Detect which cell encompasses the target text, then output its (X, Y) center coordinate. 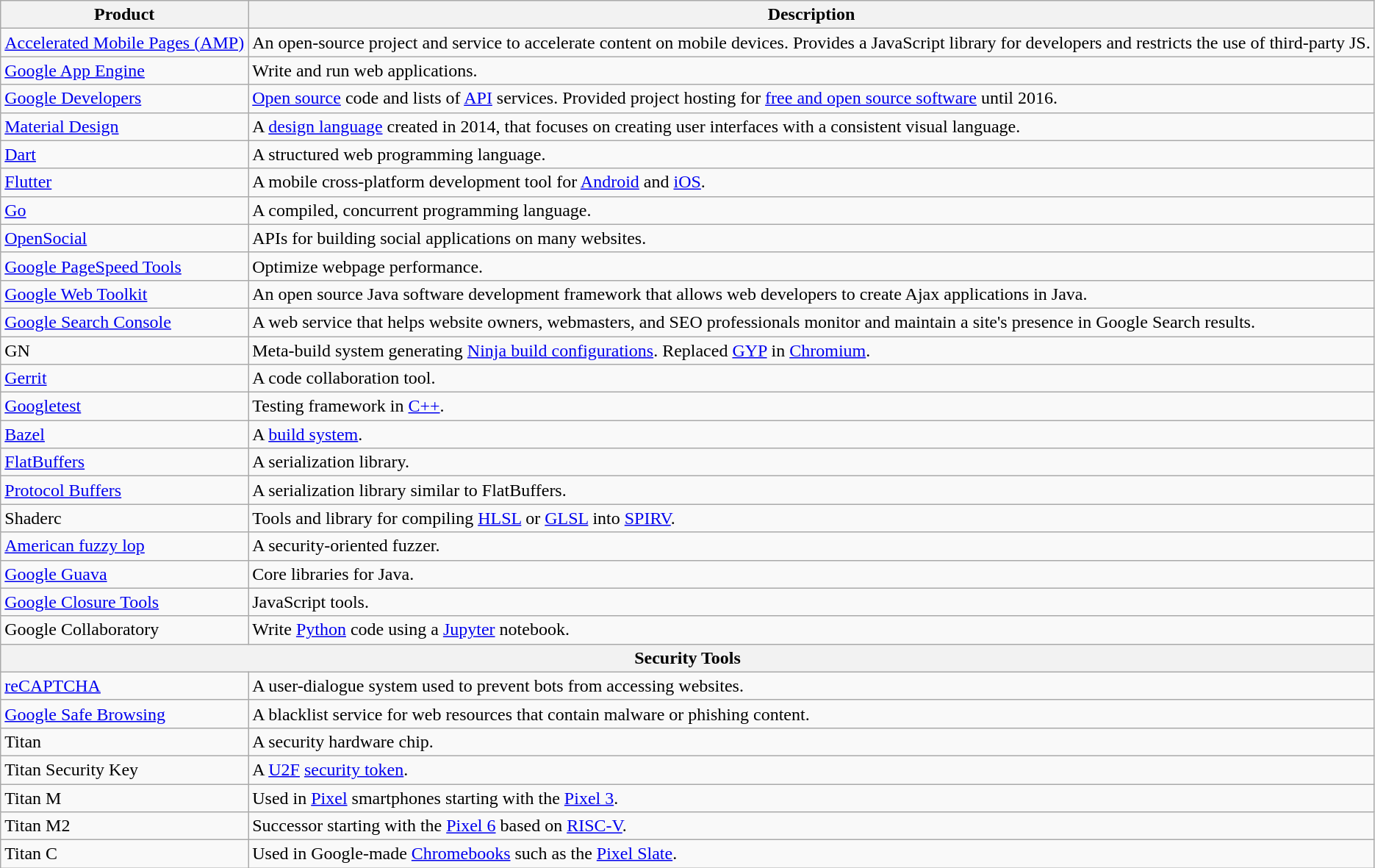
A user-dialogue system used to prevent bots from accessing websites. (811, 686)
Gerrit (125, 379)
Googletest (125, 406)
A serialization library similar to FlatBuffers. (811, 490)
Write and run web applications. (811, 71)
Titan Security Key (125, 770)
Write Python code using a Jupyter notebook. (811, 630)
Used in Google-made Chromebooks such as the Pixel Slate. (811, 854)
reCAPTCHA (125, 686)
Google Closure Tools (125, 602)
Google Web Toolkit (125, 294)
Accelerated Mobile Pages (AMP) (125, 43)
JavaScript tools. (811, 602)
Titan (125, 742)
A build system. (811, 434)
Testing framework in C++. (811, 406)
Successor starting with the Pixel 6 based on RISC-V. (811, 826)
Google Search Console (125, 322)
Google Safe Browsing (125, 714)
Titan C (125, 854)
Google Collaboratory (125, 630)
Titan M2 (125, 826)
Open source code and lists of API services. Provided project hosting for free and open source software until 2016. (811, 98)
Google Developers (125, 98)
Meta-build system generating Ninja build configurations. Replaced GYP in Chromium. (811, 351)
A mobile cross-platform development tool for Android and iOS. (811, 182)
Titan M (125, 797)
A blacklist service for web resources that contain malware or phishing content. (811, 714)
Optimize webpage performance. (811, 266)
Tools and library for compiling HLSL or GLSL into SPIRV. (811, 518)
A code collaboration tool. (811, 379)
Description (811, 15)
Google PageSpeed Tools (125, 266)
OpenSocial (125, 238)
A security hardware chip. (811, 742)
FlatBuffers (125, 462)
A structured web programming language. (811, 154)
Google App Engine (125, 71)
Security Tools (688, 658)
GN (125, 351)
Material Design (125, 126)
American fuzzy lop (125, 546)
Go (125, 210)
Bazel (125, 434)
Product (125, 15)
An open source Java software development framework that allows web developers to create Ajax applications in Java. (811, 294)
Core libraries for Java. (811, 574)
APIs for building social applications on many websites. (811, 238)
A design language created in 2014, that focuses on creating user interfaces with a consistent visual language. (811, 126)
A compiled, concurrent programming language. (811, 210)
Dart (125, 154)
A web service that helps website owners, webmasters, and SEO professionals monitor and maintain a site's presence in Google Search results. (811, 322)
A U2F security token. (811, 770)
A serialization library. (811, 462)
Google Guava (125, 574)
Protocol Buffers (125, 490)
Shaderc (125, 518)
Used in Pixel smartphones starting with the Pixel 3. (811, 797)
A security-oriented fuzzer. (811, 546)
Flutter (125, 182)
